Return the (X, Y) coordinate for the center point of the cell that contains the specified text.  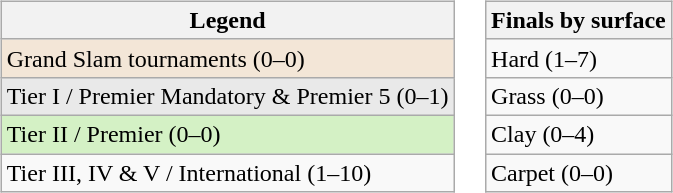
Tier II / Premier (0–0) (228, 134)
Legend (228, 20)
Hard (1–7) (579, 58)
Tier III, IV & V / International (1–10) (228, 173)
Grass (0–0) (579, 96)
Carpet (0–0) (579, 173)
Clay (0–4) (579, 134)
Tier I / Premier Mandatory & Premier 5 (0–1) (228, 96)
Grand Slam tournaments (0–0) (228, 58)
Finals by surface (579, 20)
